Output the [X, Y] coordinate of the center of the cell containing the given text.  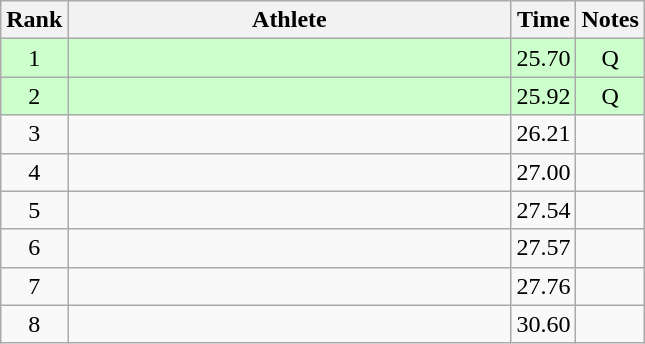
27.76 [544, 286]
30.60 [544, 324]
Time [544, 20]
1 [34, 58]
27.54 [544, 210]
26.21 [544, 134]
Notes [610, 20]
Rank [34, 20]
2 [34, 96]
27.57 [544, 248]
Athlete [290, 20]
8 [34, 324]
7 [34, 286]
25.92 [544, 96]
25.70 [544, 58]
3 [34, 134]
6 [34, 248]
4 [34, 172]
5 [34, 210]
27.00 [544, 172]
